Extract the [X, Y] coordinate from the center of the cell holding the provided text.  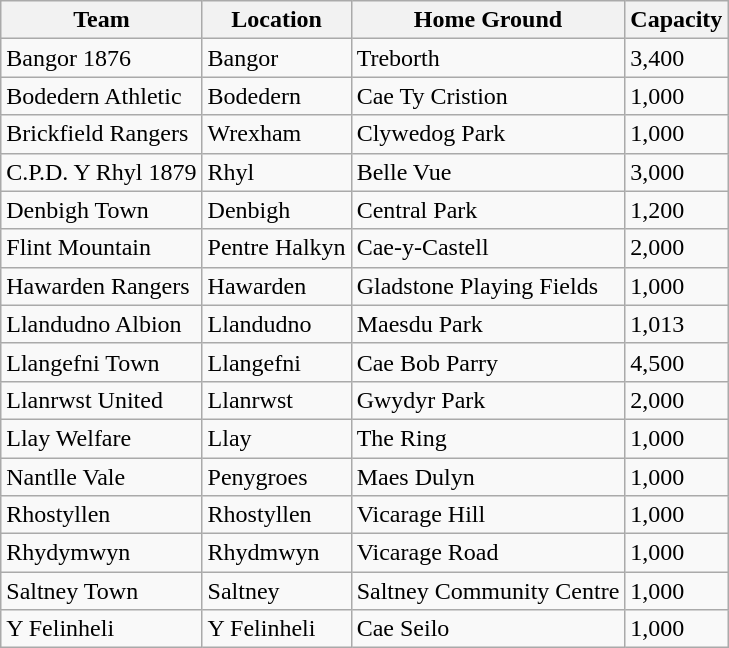
Vicarage Road [488, 553]
Llanrwst United [102, 400]
Llay Welfare [102, 438]
4,500 [676, 362]
C.P.D. Y Rhyl 1879 [102, 172]
Rhydymwyn [102, 553]
Penygroes [276, 477]
Cae-y-Castell [488, 248]
Bodedern Athletic [102, 96]
Hawarden [276, 286]
Saltney Community Centre [488, 591]
Clywedog Park [488, 134]
Nantlle Vale [102, 477]
Llay [276, 438]
Llandudno Albion [102, 324]
1,013 [676, 324]
Treborth [488, 58]
Cae Seilo [488, 629]
The Ring [488, 438]
Llandudno [276, 324]
Location [276, 20]
Llangefni [276, 362]
Pentre Halkyn [276, 248]
Flint Mountain [102, 248]
Wrexham [276, 134]
Maesdu Park [488, 324]
Llangefni Town [102, 362]
Gladstone Playing Fields [488, 286]
Vicarage Hill [488, 515]
Cae Bob Parry [488, 362]
Bangor [276, 58]
Maes Dulyn [488, 477]
Brickfield Rangers [102, 134]
Central Park [488, 210]
1,200 [676, 210]
3,400 [676, 58]
Belle Vue [488, 172]
3,000 [676, 172]
Saltney [276, 591]
Bodedern [276, 96]
Gwydyr Park [488, 400]
Cae Ty Cristion [488, 96]
Home Ground [488, 20]
Denbigh Town [102, 210]
Team [102, 20]
Rhydmwyn [276, 553]
Capacity [676, 20]
Llanrwst [276, 400]
Rhyl [276, 172]
Denbigh [276, 210]
Bangor 1876 [102, 58]
Saltney Town [102, 591]
Hawarden Rangers [102, 286]
